Locate the cell with the specified text and output its (X, Y) center coordinate. 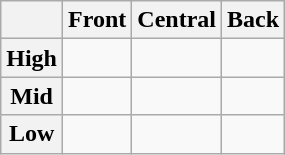
Low (32, 134)
Front (98, 20)
Central (177, 20)
Mid (32, 96)
Back (254, 20)
High (32, 58)
